Provide the (x, y) coordinate of the cell's center where the given text is located.  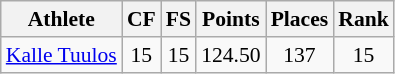
Athlete (62, 19)
Places (300, 19)
Rank (364, 19)
137 (300, 55)
Kalle Tuulos (62, 55)
CF (142, 19)
Points (230, 19)
FS (178, 19)
124.50 (230, 55)
